Scan for the cell matching the given text and deliver its [x, y] coordinate at center. 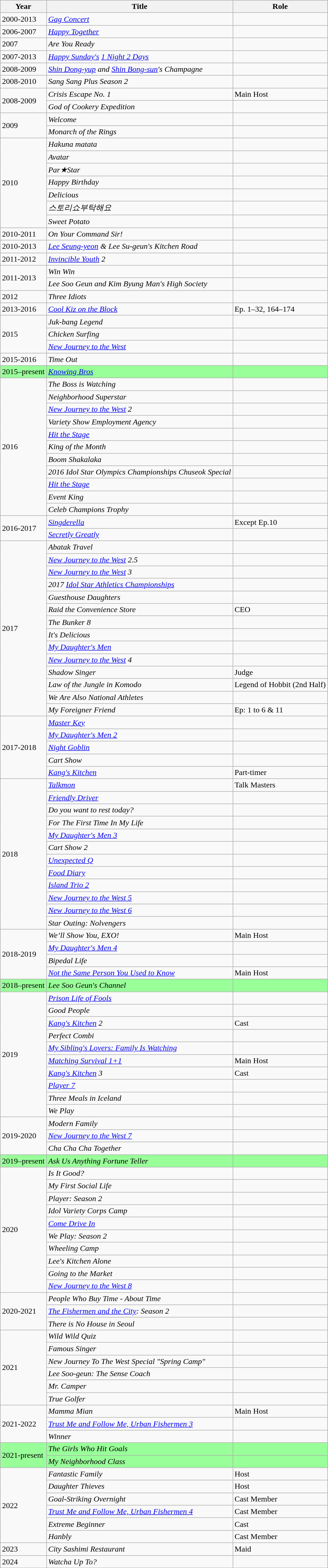
True Golfer [139, 1399]
2012 [23, 296]
2021-present [23, 1455]
2015 [23, 334]
My Neighborhood Class [139, 1461]
2017 Idol Star Athletics Championships [139, 585]
The Fishermen and the City: Season 2 [139, 1311]
Star Outing: Nolvengers [139, 923]
Raid the Convenience Store [139, 610]
Are You Ready [139, 44]
Come Drive In [139, 1223]
2006-2007 [23, 32]
Gag Concert [139, 19]
Event King [139, 497]
Wild Wild Quiz [139, 1336]
Shadow Singer [139, 672]
Judge [280, 672]
Except Ep.10 [280, 522]
2011-2013 [23, 278]
Year [23, 7]
Monarch of the Rings [139, 132]
Invincible Youth 2 [139, 259]
Do you want to rest today? [139, 810]
Par★Star [139, 170]
Knowing Bros [139, 372]
My Daughter's Men 4 [139, 948]
2011-2012 [23, 259]
2021-2022 [23, 1424]
Abatak Travel [139, 547]
2019 [23, 1054]
New Journey To The West Special "Spring Camp" [139, 1361]
Perfect Combi [139, 1036]
2017 [23, 629]
Maid [280, 1549]
Night Goblin [139, 747]
Is It Good? [139, 1173]
Extreme Beginner [139, 1524]
Hakuna matata [139, 144]
Island Trio 2 [139, 885]
2024 [23, 1561]
Going to the Market [139, 1273]
Celeb Champions Trophy [139, 509]
Juk-bang Legend [139, 321]
2023 [23, 1549]
Wheeling Camp [139, 1248]
Lee Soo-geun: The Sense Coach [139, 1374]
Crisis Escape No. 1 [139, 94]
2015–present [23, 372]
Cart Show [139, 760]
It's Delicious [139, 635]
On Your Command Sir! [139, 234]
2010-2011 [23, 234]
Three Idiots [139, 296]
The Girls Who Hit Goals [139, 1449]
We Are Also National Athletes [139, 697]
2021 [23, 1367]
New Journey to the West [139, 347]
God of Cookery Expedition [139, 107]
Daughter Thieves [139, 1486]
Time Out [139, 359]
2016 [23, 447]
Good People [139, 1011]
Cha Cha Cha Together [139, 1148]
Singderella [139, 522]
Lee Soo Geun's Channel [139, 986]
We Play: Season 2 [139, 1236]
2016 Idol Star Olympics Championships Chuseok Special [139, 472]
Goal-Striking Overnight [139, 1499]
Chicken Surfing [139, 334]
Kang's Kitchen [139, 773]
Mamma Mian [139, 1411]
Happy Together [139, 32]
The Boss is Watching [139, 384]
2018-2019 [23, 954]
2007-2013 [23, 57]
Legend of Hobbit (2nd Half) [280, 685]
Not the Same Person You Used to Know [139, 973]
2018–present [23, 986]
Shin Dong-yup and Shin Bong-sun's Champagne [139, 69]
2007 [23, 44]
Player: Season 2 [139, 1198]
Ask Us Anything Fortune Teller [139, 1161]
Friendly Driver [139, 798]
Winner [139, 1436]
Cart Show 2 [139, 848]
The Bunker 8 [139, 622]
Win Win [139, 271]
2010 [23, 183]
My Foreigner Friend [139, 710]
Sang Sang Plus Season 2 [139, 82]
Lee's Kitchen Alone [139, 1261]
Ep: 1 to 6 & 11 [280, 710]
My Daughter's Men 2 [139, 735]
Fantastic Family [139, 1474]
스토리쇼부탁해요 [139, 208]
People Who Buy Time - About Time [139, 1298]
We Play [139, 1111]
Welcome [139, 119]
City Sashimi Restaurant [139, 1549]
Lee Soo Geun and Kim Byung Man's High Society [139, 284]
For The First Time In My Life [139, 823]
New Journey to the West 4 [139, 660]
There is No House in Seoul [139, 1324]
2010-2013 [23, 246]
New Journey to the West 3 [139, 572]
Modern Family [139, 1123]
My First Social Life [139, 1186]
Talkmon [139, 785]
2013-2016 [23, 309]
2020-2021 [23, 1311]
2015-2016 [23, 359]
New Journey to the West 5 [139, 898]
New Journey to the West 2 [139, 409]
Ep. 1–32, 164–174 [280, 309]
Watcha Up To? [139, 1561]
2022 [23, 1505]
Idol Variety Corps Camp [139, 1211]
New Journey to the West 2.5 [139, 560]
2008-2010 [23, 82]
Famous Singer [139, 1349]
Guesthouse Daughters [139, 597]
Happy Sunday's 1 Night 2 Days [139, 57]
2016-2017 [23, 528]
Cool Kiz on the Block [139, 309]
2019–present [23, 1161]
Neighborhood Superstar [139, 397]
My Daughter's Men [139, 647]
Sweet Potato [139, 221]
Part-timer [280, 773]
Mr. Camper [139, 1386]
We’ll Show You, EXO! [139, 935]
Master Key [139, 722]
2020 [23, 1230]
Player 7 [139, 1086]
Trust Me and Follow Me, Urban Fishermen 3 [139, 1424]
Secretly Greatly [139, 534]
Matching Survival 1+1 [139, 1061]
Three Meals in Iceland [139, 1098]
2009 [23, 125]
Kang's Kitchen 2 [139, 1023]
Delicious [139, 195]
Variety Show Employment Agency [139, 422]
Unexpected Q [139, 860]
Law of the Jungle in Komodo [139, 685]
Title [139, 7]
Lee Seung-yeon & Lee Su-geun's Kitchen Road [139, 246]
CEO [280, 610]
Food Diary [139, 873]
My Sibling's Lovers: Family Is Watching [139, 1048]
Talk Masters [280, 785]
Role [280, 7]
Trust Me and Follow Me, Urban Fishermen 4 [139, 1511]
Happy Birthday [139, 182]
Avatar [139, 157]
2000-2013 [23, 19]
Kang's Kitchen 3 [139, 1073]
New Journey to the West 6 [139, 910]
Boom Shakalaka [139, 459]
Prison Life of Fools [139, 998]
New Journey to the West 7 [139, 1136]
King of the Month [139, 447]
Bipedal Life [139, 961]
New Journey to the West 8 [139, 1286]
2018 [23, 854]
Hanbly [139, 1536]
My Daughter's Men 3 [139, 835]
2019-2020 [23, 1136]
2017-2018 [23, 747]
